Extract the (X, Y) coordinate from the center of the cell holding the provided text.  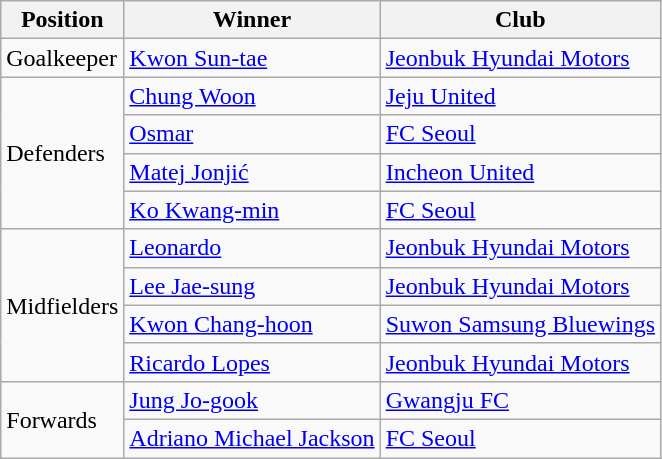
Defenders (62, 153)
Jung Jo-gook (252, 400)
Position (62, 20)
Incheon United (520, 172)
Winner (252, 20)
Matej Jonjić (252, 172)
Adriano Michael Jackson (252, 438)
Suwon Samsung Bluewings (520, 324)
Forwards (62, 419)
Midfielders (62, 305)
Osmar (252, 134)
Jeju United (520, 96)
Club (520, 20)
Gwangju FC (520, 400)
Leonardo (252, 248)
Ko Kwang-min (252, 210)
Kwon Chang-hoon (252, 324)
Chung Woon (252, 96)
Goalkeeper (62, 58)
Ricardo Lopes (252, 362)
Lee Jae-sung (252, 286)
Kwon Sun-tae (252, 58)
